Identify which cell holds the provided text, then report its [X, Y] central coordinate. 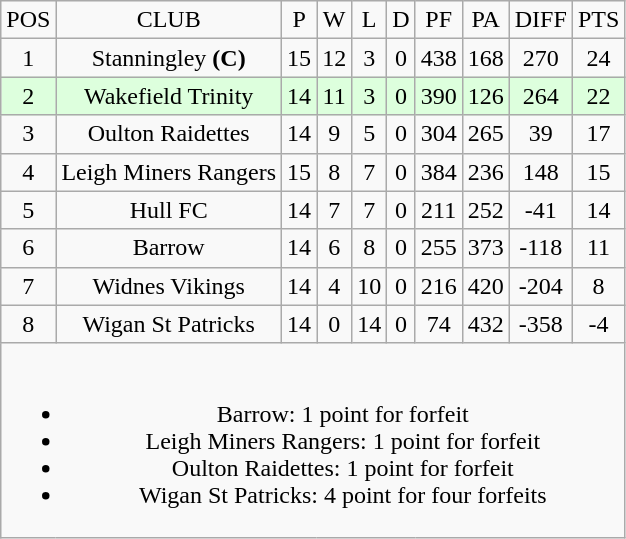
L [370, 20]
304 [438, 134]
264 [540, 96]
POS [28, 20]
9 [334, 134]
17 [598, 134]
211 [438, 210]
216 [438, 286]
265 [486, 134]
-204 [540, 286]
Hull FC [169, 210]
252 [486, 210]
PF [438, 20]
P [300, 20]
12 [334, 58]
432 [486, 324]
22 [598, 96]
420 [486, 286]
CLUB [169, 20]
148 [540, 172]
W [334, 20]
126 [486, 96]
74 [438, 324]
168 [486, 58]
2 [28, 96]
Widnes Vikings [169, 286]
Leigh Miners Rangers [169, 172]
438 [438, 58]
PTS [598, 20]
1 [28, 58]
-358 [540, 324]
390 [438, 96]
Barrow: 1 point for forfeitLeigh Miners Rangers: 1 point for forfeitOulton Raidettes: 1 point for forfeitWigan St Patricks: 4 point for four forfeits [313, 440]
Oulton Raidettes [169, 134]
Stanningley (C) [169, 58]
255 [438, 248]
D [401, 20]
-4 [598, 324]
-118 [540, 248]
Wigan St Patricks [169, 324]
DIFF [540, 20]
Wakefield Trinity [169, 96]
39 [540, 134]
384 [438, 172]
270 [540, 58]
24 [598, 58]
236 [486, 172]
PA [486, 20]
Barrow [169, 248]
10 [370, 286]
-41 [540, 210]
373 [486, 248]
